Provide the (x, y) coordinate of the cell's center where the given text is located.  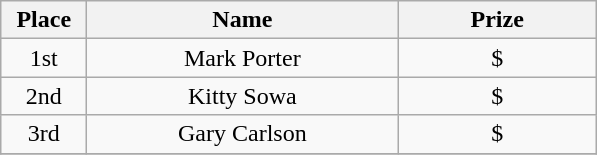
Prize (498, 20)
3rd (44, 134)
Kitty Sowa (242, 96)
2nd (44, 96)
Mark Porter (242, 58)
Gary Carlson (242, 134)
Place (44, 20)
Name (242, 20)
1st (44, 58)
